Locate the cell with the specified text and output its (X, Y) center coordinate. 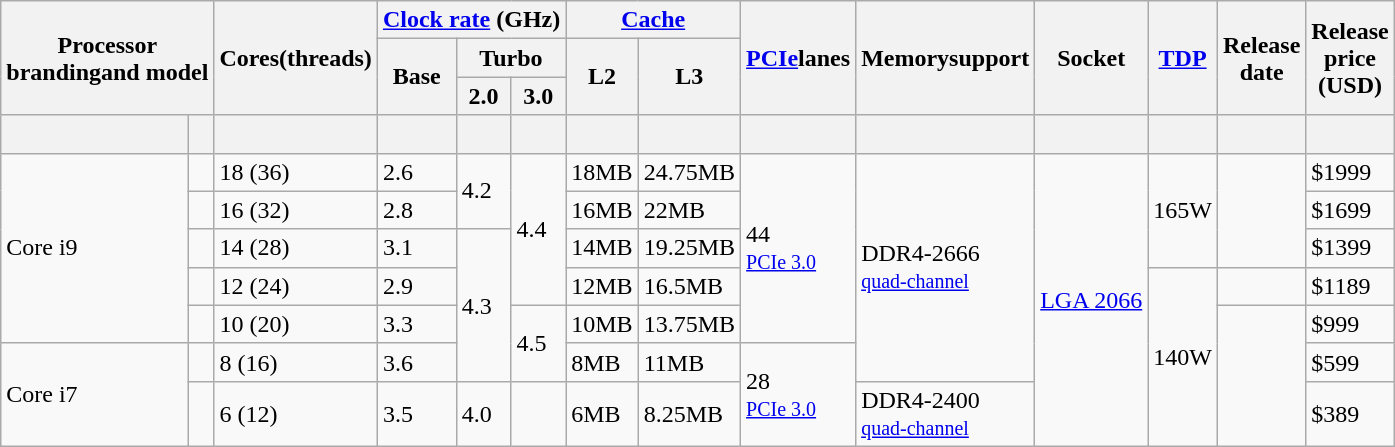
18MB (602, 172)
3.1 (416, 248)
3.3 (416, 324)
$1399 (1350, 248)
Core i9 (95, 248)
Base (416, 77)
4.5 (538, 343)
4.0 (484, 414)
L3 (689, 77)
PCIelanes (798, 58)
$599 (1350, 362)
2.9 (416, 286)
$1189 (1350, 286)
12MB (602, 286)
12 (24) (296, 286)
$1999 (1350, 172)
10MB (602, 324)
8.25MB (689, 414)
Processorbrandingand model (108, 58)
L2 (602, 77)
8MB (602, 362)
2.8 (416, 210)
$1699 (1350, 210)
Releasedate (1261, 58)
10 (20) (296, 324)
28 PCIe 3.0 (798, 394)
3.5 (416, 414)
Clock rate (GHz) (471, 20)
18 (36) (296, 172)
DDR4-2666quad-channel (946, 267)
4.4 (538, 229)
16.5MB (689, 286)
LGA 2066 (1092, 300)
44 PCIe 3.0 (798, 248)
24.75MB (689, 172)
165W (1183, 210)
DDR4-2400quad-channel (946, 414)
Core i7 (95, 394)
13.75MB (689, 324)
4.3 (484, 305)
Cores(threads) (296, 58)
Memorysupport (946, 58)
TDP (1183, 58)
14 (28) (296, 248)
Cache (654, 20)
2.6 (416, 172)
Releaseprice(USD) (1350, 58)
6 (12) (296, 414)
16 (32) (296, 210)
Turbo (511, 58)
6MB (602, 414)
Socket (1092, 58)
14MB (602, 248)
19.25MB (689, 248)
$999 (1350, 324)
4.2 (484, 191)
22MB (689, 210)
8 (16) (296, 362)
16MB (602, 210)
$389 (1350, 414)
2.0 (484, 96)
3.0 (538, 96)
11MB (689, 362)
140W (1183, 356)
3.6 (416, 362)
